Locate the cell with the specified text and output its [x, y] center coordinate. 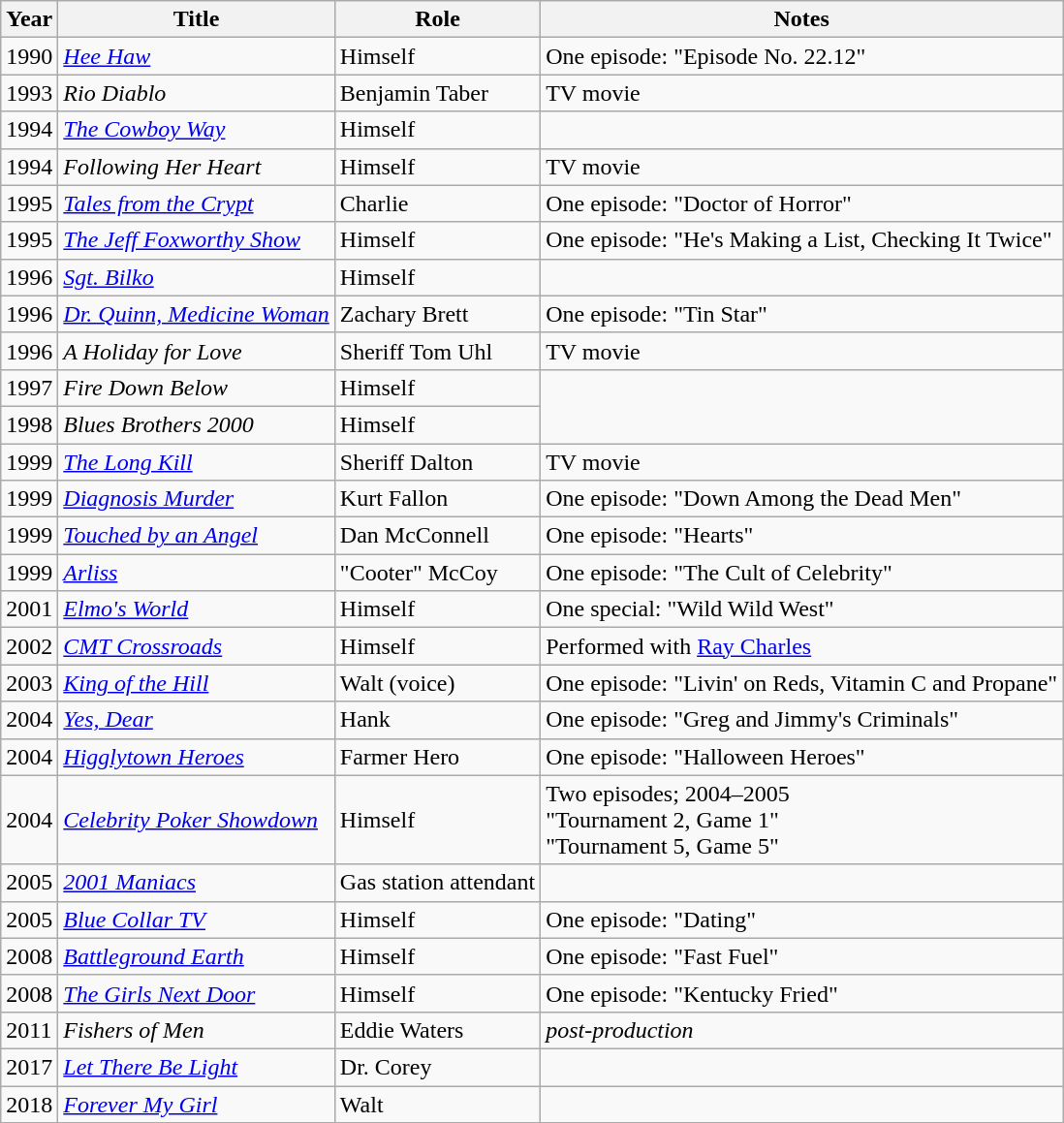
One episode: "Tin Star" [802, 314]
Sheriff Tom Uhl [437, 351]
Diagnosis Murder [196, 499]
One episode: "Kentucky Fried" [802, 993]
1990 [29, 56]
Fire Down Below [196, 388]
One episode: "The Cult of Celebrity" [802, 573]
2018 [29, 1104]
Higglytown Heroes [196, 757]
Zachary Brett [437, 314]
2003 [29, 683]
Sheriff Dalton [437, 462]
Dr. Corey [437, 1067]
A Holiday for Love [196, 351]
Notes [802, 19]
2011 [29, 1030]
Arliss [196, 573]
Touched by an Angel [196, 536]
Kurt Fallon [437, 499]
Walt (voice) [437, 683]
Sgt. Bilko [196, 277]
One episode: "Livin' on Reds, Vitamin C and Propane" [802, 683]
Dr. Quinn, Medicine Woman [196, 314]
One episode: "Doctor of Horror" [802, 203]
CMT Crossroads [196, 646]
2001 Maniacs [196, 883]
Charlie [437, 203]
Benjamin Taber [437, 93]
1997 [29, 388]
Hee Haw [196, 56]
Year [29, 19]
"Cooter" McCoy [437, 573]
The Cowboy Way [196, 130]
post-production [802, 1030]
One episode: "Episode No. 22.12" [802, 56]
King of the Hill [196, 683]
One episode: "He's Making a List, Checking It Twice" [802, 240]
Yes, Dear [196, 720]
Elmo's World [196, 609]
Eddie Waters [437, 1030]
One episode: "Fast Fuel" [802, 956]
Walt [437, 1104]
Let There Be Light [196, 1067]
Battleground Earth [196, 956]
The Jeff Foxworthy Show [196, 240]
1993 [29, 93]
1998 [29, 424]
2002 [29, 646]
Fishers of Men [196, 1030]
Performed with Ray Charles [802, 646]
Farmer Hero [437, 757]
Tales from the Crypt [196, 203]
One episode: "Greg and Jimmy's Criminals" [802, 720]
Dan McConnell [437, 536]
Rio Diablo [196, 93]
Gas station attendant [437, 883]
Hank [437, 720]
Forever My Girl [196, 1104]
Title [196, 19]
One episode: "Down Among the Dead Men" [802, 499]
The Girls Next Door [196, 993]
One episode: "Hearts" [802, 536]
2017 [29, 1067]
2001 [29, 609]
The Long Kill [196, 462]
One episode: "Dating" [802, 920]
One episode: "Halloween Heroes" [802, 757]
Blue Collar TV [196, 920]
Role [437, 19]
Two episodes; 2004–2005"Tournament 2, Game 1""Tournament 5, Game 5" [802, 820]
Celebrity Poker Showdown [196, 820]
One special: "Wild Wild West" [802, 609]
Following Her Heart [196, 167]
Blues Brothers 2000 [196, 424]
